Identify which cell holds the provided text, then report its (x, y) central coordinate. 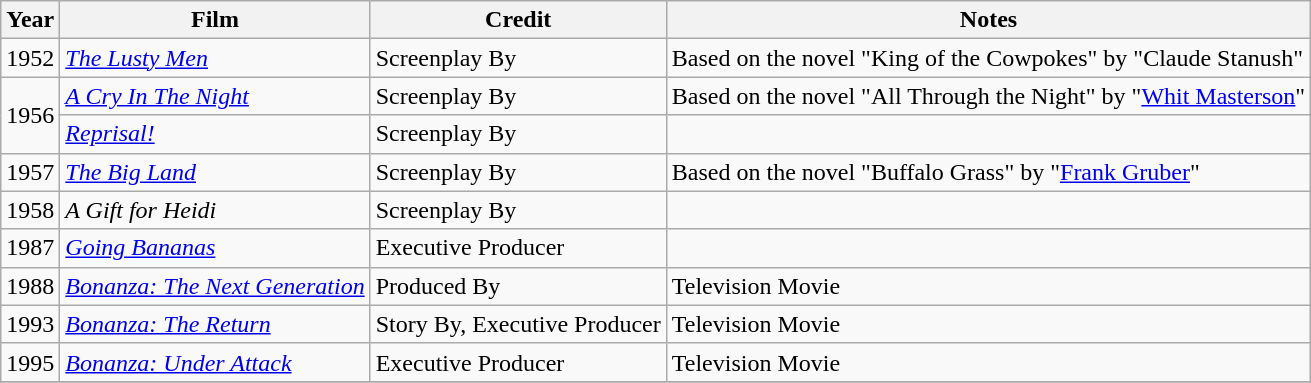
A Cry In The Night (215, 96)
1956 (30, 115)
1957 (30, 172)
Bonanza: The Next Generation (215, 286)
1952 (30, 58)
Notes (988, 20)
Reprisal! (215, 134)
The Lusty Men (215, 58)
Bonanza: Under Attack (215, 362)
The Big Land (215, 172)
Story By, Executive Producer (518, 324)
Credit (518, 20)
1987 (30, 248)
Film (215, 20)
Based on the novel "All Through the Night" by "Whit Masterson" (988, 96)
1993 (30, 324)
1995 (30, 362)
Going Bananas (215, 248)
Bonanza: The Return (215, 324)
1988 (30, 286)
A Gift for Heidi (215, 210)
1958 (30, 210)
Year (30, 20)
Based on the novel "Buffalo Grass" by "Frank Gruber" (988, 172)
Based on the novel "King of the Cowpokes" by "Claude Stanush" (988, 58)
Produced By (518, 286)
